Return the [x, y] coordinate for the center point of the cell that contains the specified text.  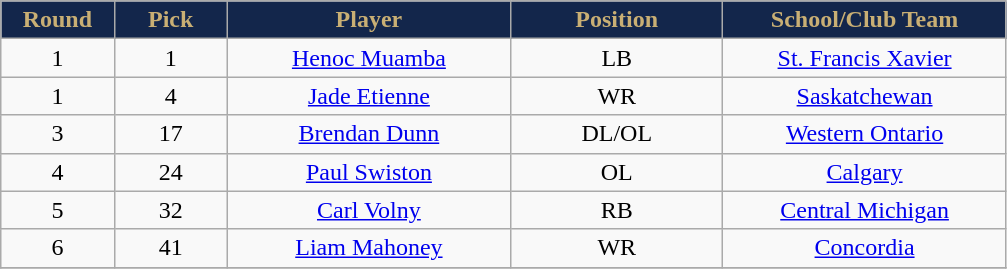
Position [617, 20]
LB [617, 58]
Jade Etienne [368, 96]
24 [170, 172]
Carl Volny [368, 210]
St. Francis Xavier [864, 58]
Brendan Dunn [368, 134]
41 [170, 248]
Player [368, 20]
Pick [170, 20]
OL [617, 172]
Liam Mahoney [368, 248]
3 [58, 134]
School/Club Team [864, 20]
Western Ontario [864, 134]
6 [58, 248]
Concordia [864, 248]
RB [617, 210]
Calgary [864, 172]
DL/OL [617, 134]
17 [170, 134]
Central Michigan [864, 210]
5 [58, 210]
32 [170, 210]
Henoc Muamba [368, 58]
Paul Swiston [368, 172]
Round [58, 20]
Saskatchewan [864, 96]
